Provide the (x, y) coordinate of the cell's center where the given text is located.  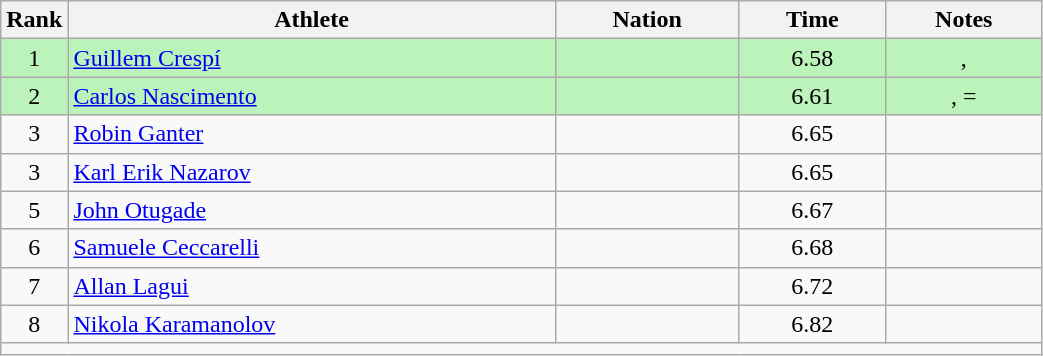
6.68 (812, 248)
6 (34, 248)
Nation (647, 20)
Carlos Nascimento (312, 96)
Rank (34, 20)
5 (34, 210)
1 (34, 58)
2 (34, 96)
Athlete (312, 20)
, (964, 58)
Time (812, 20)
7 (34, 286)
6.58 (812, 58)
8 (34, 324)
Allan Lagui (312, 286)
John Otugade (312, 210)
Robin Ganter (312, 134)
Nikola Karamanolov (312, 324)
Samuele Ceccarelli (312, 248)
6.72 (812, 286)
Karl Erik Nazarov (312, 172)
6.61 (812, 96)
Notes (964, 20)
6.82 (812, 324)
Guillem Crespí (312, 58)
, = (964, 96)
6.67 (812, 210)
